Find where the given text appears and provide that cell's center as [x, y] coordinate. 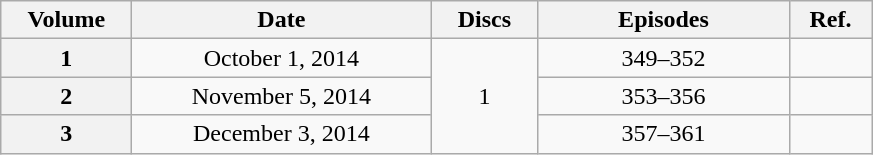
2 [66, 96]
Discs [484, 20]
Ref. [830, 20]
November 5, 2014 [282, 96]
Volume [66, 20]
Date [282, 20]
357–361 [664, 134]
October 1, 2014 [282, 58]
349–352 [664, 58]
December 3, 2014 [282, 134]
Episodes [664, 20]
3 [66, 134]
353–356 [664, 96]
